Return the (X, Y) coordinate for the center point of the cell that contains the specified text.  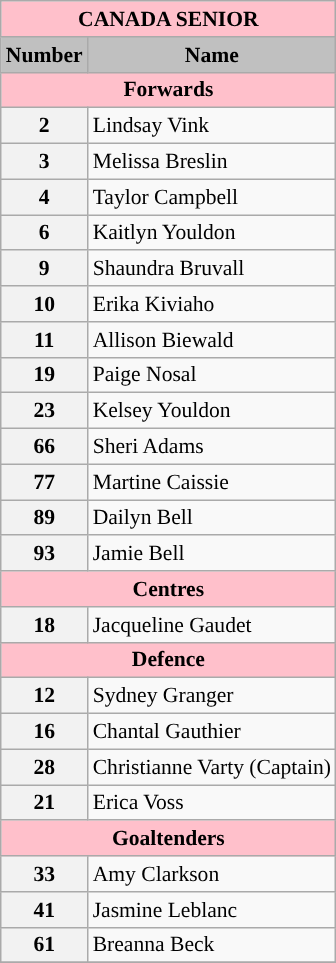
61 (44, 945)
Martine Caissie (212, 482)
66 (44, 447)
Shaundra Bruvall (212, 269)
Paige Nosal (212, 375)
Kelsey Youldon (212, 411)
Jasmine Leblanc (212, 910)
Name (212, 55)
Jacqueline Gaudet (212, 625)
Goaltenders (168, 839)
23 (44, 411)
6 (44, 233)
16 (44, 732)
Sydney Granger (212, 696)
41 (44, 910)
77 (44, 482)
Defence (168, 660)
9 (44, 269)
89 (44, 518)
Erika Kiviaho (212, 304)
11 (44, 340)
Kaitlyn Youldon (212, 233)
2 (44, 126)
Centres (168, 589)
21 (44, 803)
28 (44, 767)
Forwards (168, 90)
Melissa Breslin (212, 162)
33 (44, 874)
18 (44, 625)
Chantal Gauthier (212, 732)
Sheri Adams (212, 447)
4 (44, 197)
Erica Voss (212, 803)
Amy Clarkson (212, 874)
Jamie Bell (212, 554)
Christianne Varty (Captain) (212, 767)
Taylor Campbell (212, 197)
19 (44, 375)
Allison Biewald (212, 340)
10 (44, 304)
Lindsay Vink (212, 126)
93 (44, 554)
12 (44, 696)
CANADA SENIOR (168, 19)
3 (44, 162)
Dailyn Bell (212, 518)
Breanna Beck (212, 945)
Number (44, 55)
